Capture the cell that displays the provided text and extract its (X, Y) central coordinate. 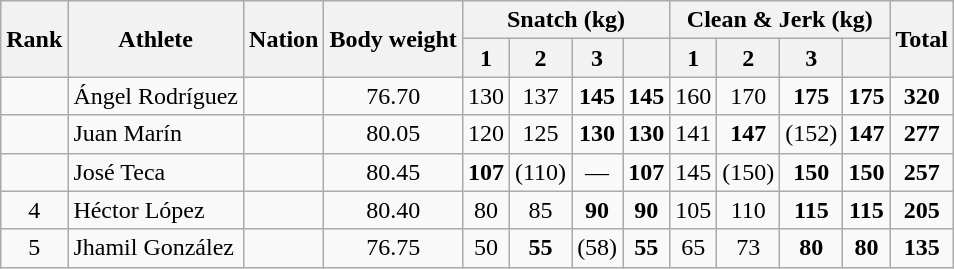
277 (922, 134)
120 (486, 134)
141 (694, 134)
Clean & Jerk (kg) (780, 20)
80.45 (393, 172)
205 (922, 210)
Snatch (kg) (566, 20)
— (598, 172)
Nation (284, 39)
José Teca (156, 172)
(152) (812, 134)
125 (540, 134)
Body weight (393, 39)
65 (694, 248)
170 (748, 96)
137 (540, 96)
76.75 (393, 248)
257 (922, 172)
Juan Marín (156, 134)
73 (748, 248)
Ángel Rodríguez (156, 96)
80.05 (393, 134)
76.70 (393, 96)
160 (694, 96)
Total (922, 39)
Héctor López (156, 210)
Rank (34, 39)
135 (922, 248)
110 (748, 210)
85 (540, 210)
(150) (748, 172)
Athlete (156, 39)
4 (34, 210)
50 (486, 248)
Jhamil González (156, 248)
5 (34, 248)
(110) (540, 172)
105 (694, 210)
80.40 (393, 210)
(58) (598, 248)
320 (922, 96)
